Scan for the cell matching the given text and deliver its (X, Y) coordinate at center. 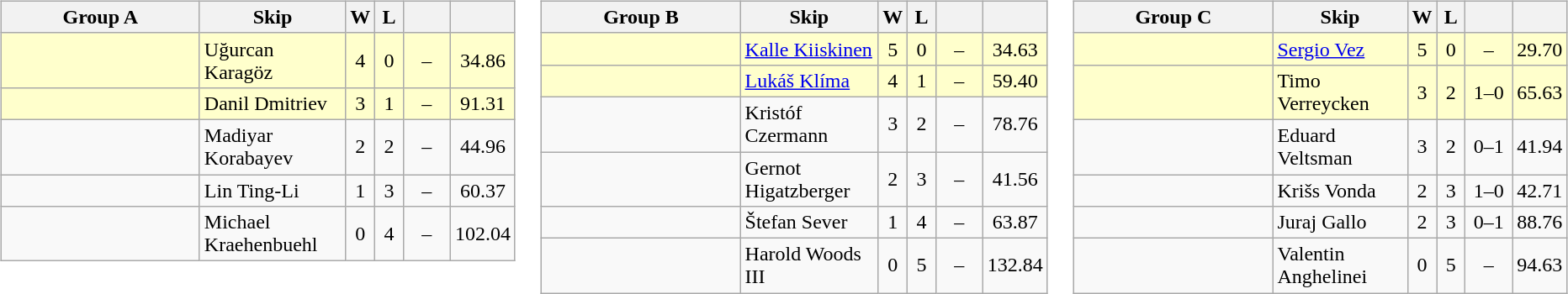
102.04 (483, 234)
34.63 (1014, 49)
Sergio Vez (1340, 49)
132.84 (1014, 265)
60.37 (483, 191)
Krišs Vonda (1340, 191)
Štefan Sever (809, 223)
94.63 (1539, 265)
65.63 (1539, 92)
41.94 (1539, 146)
Valentin Anghelinei (1340, 265)
29.70 (1539, 49)
Michael Kraehenbuehl (273, 234)
88.76 (1539, 223)
Group C (1173, 17)
44.96 (483, 146)
Group A (100, 17)
Kristóf Czermann (809, 124)
Lin Ting-Li (273, 191)
91.31 (483, 103)
34.86 (483, 60)
Madiyar Korabayev (273, 146)
78.76 (1014, 124)
Timo Verreycken (1340, 92)
Uğurcan Karagöz (273, 60)
59.40 (1014, 81)
Gernot Higatzberger (809, 178)
Kalle Kiiskinen (809, 49)
41.56 (1014, 178)
Danil Dmitriev (273, 103)
Eduard Veltsman (1340, 146)
Lukáš Klíma (809, 81)
Harold Woods III (809, 265)
Juraj Gallo (1340, 223)
Group B (641, 17)
63.87 (1014, 223)
42.71 (1539, 191)
